Return [X, Y] of the center of cell containing provided text 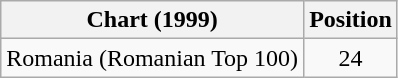
Chart (1999) [152, 20]
24 [351, 58]
Position [351, 20]
Romania (Romanian Top 100) [152, 58]
